Detect which cell encompasses the target text, then output its (x, y) center coordinate. 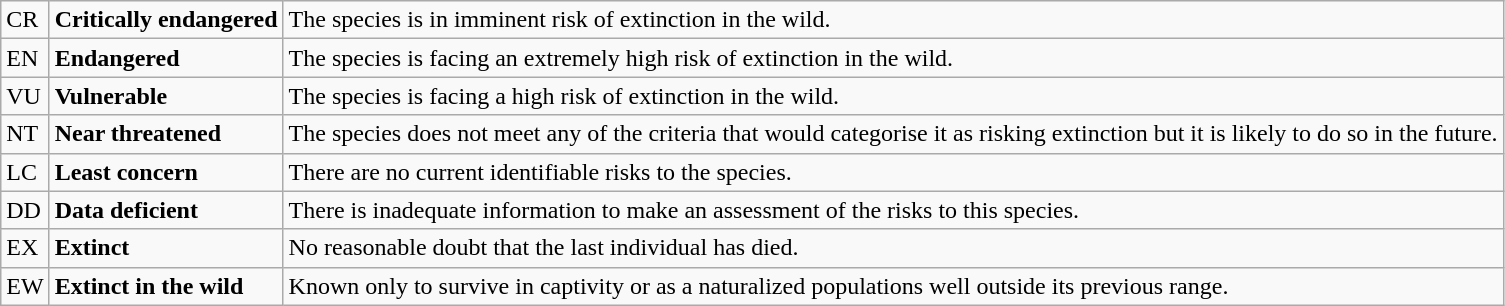
Near threatened (166, 134)
The species is facing a high risk of extinction in the wild. (893, 96)
Vulnerable (166, 96)
Extinct in the wild (166, 286)
CR (25, 20)
Known only to survive in captivity or as a naturalized populations well outside its previous range. (893, 286)
The species is facing an extremely high risk of extinction in the wild. (893, 58)
EN (25, 58)
Critically endangered (166, 20)
DD (25, 210)
NT (25, 134)
The species does not meet any of the criteria that would categorise it as risking extinction but it is likely to do so in the future. (893, 134)
EW (25, 286)
Extinct (166, 248)
LC (25, 172)
The species is in imminent risk of extinction in the wild. (893, 20)
Endangered (166, 58)
Least concern (166, 172)
There is inadequate information to make an assessment of the risks to this species. (893, 210)
EX (25, 248)
VU (25, 96)
Data deficient (166, 210)
No reasonable doubt that the last individual has died. (893, 248)
There are no current identifiable risks to the species. (893, 172)
